Detect which cell encompasses the target text, then output its (X, Y) center coordinate. 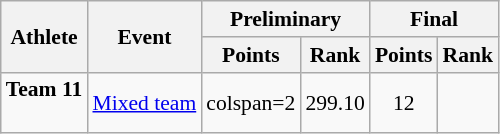
Preliminary (286, 19)
Event (144, 36)
Final (434, 19)
colspan=2 (250, 102)
12 (404, 102)
Mixed team (144, 102)
299.10 (334, 102)
Team 11 (44, 102)
Athlete (44, 36)
